For the text-containing cell, return its midpoint in (x, y) coordinate format. 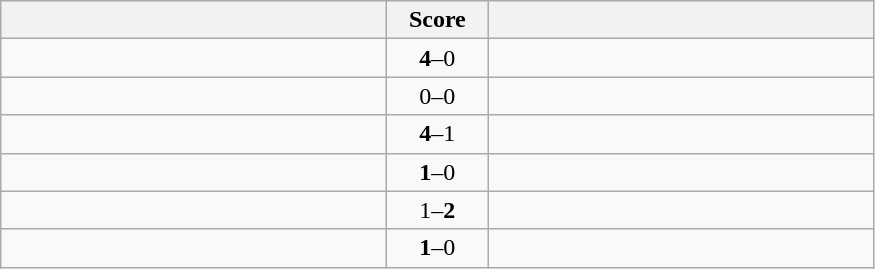
4–0 (438, 58)
0–0 (438, 96)
Score (438, 20)
1–2 (438, 210)
4–1 (438, 134)
